Return the (x, y) coordinate for the center point of the cell that contains the specified text.  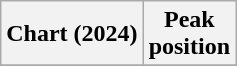
Chart (2024) (72, 34)
Peakposition (189, 34)
